Provide the (x, y) coordinate of the cell's center where the given text is located.  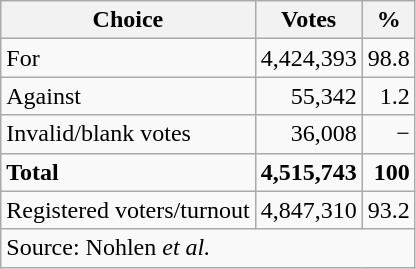
4,424,393 (308, 58)
4,515,743 (308, 172)
Registered voters/turnout (128, 210)
4,847,310 (308, 210)
− (388, 134)
Source: Nohlen et al. (208, 248)
55,342 (308, 96)
36,008 (308, 134)
Against (128, 96)
Total (128, 172)
% (388, 20)
1.2 (388, 96)
Votes (308, 20)
For (128, 58)
100 (388, 172)
Choice (128, 20)
98.8 (388, 58)
Invalid/blank votes (128, 134)
93.2 (388, 210)
